For the text-containing cell, return its midpoint in (X, Y) coordinate format. 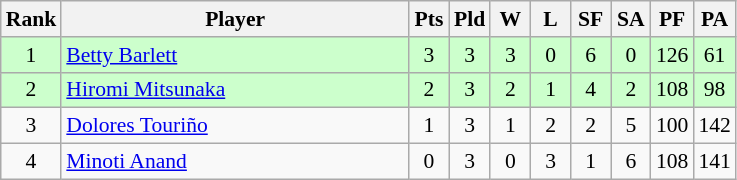
Hiromi Mitsunaka (235, 90)
Rank (32, 19)
W (510, 19)
5 (631, 126)
PA (714, 19)
SA (631, 19)
SF (591, 19)
L (550, 19)
61 (714, 55)
Pld (470, 19)
100 (672, 126)
126 (672, 55)
98 (714, 90)
PF (672, 19)
Player (235, 19)
142 (714, 126)
Minoti Anand (235, 162)
141 (714, 162)
Betty Barlett (235, 55)
Pts (429, 19)
Dolores Touriño (235, 126)
